Output the [X, Y] coordinate of the center of the cell containing the given text.  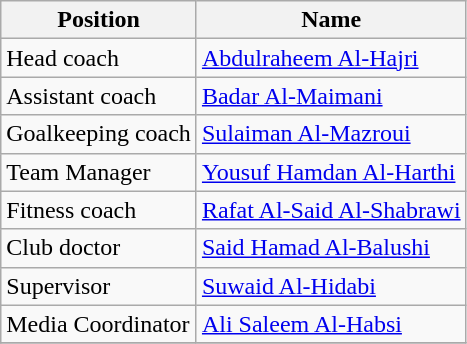
Media Coordinator [99, 324]
Sulaiman Al-Mazroui [331, 134]
Assistant coach [99, 96]
Badar Al-Maimani [331, 96]
Ali Saleem Al-Habsi [331, 324]
Head coach [99, 58]
Abdulraheem Al-Hajri [331, 58]
Fitness coach [99, 210]
Rafat Al-Said Al-Shabrawi [331, 210]
Supervisor [99, 286]
Yousuf Hamdan Al-Harthi [331, 172]
Said Hamad Al-Balushi [331, 248]
Suwaid Al-Hidabi [331, 286]
Name [331, 20]
Position [99, 20]
Goalkeeping coach [99, 134]
Club doctor [99, 248]
Team Manager [99, 172]
